Pinpoint the cell where the given text exists, returning its [X, Y] midpoint coordinate. 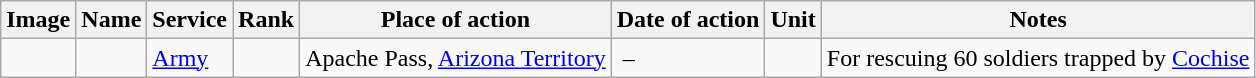
For rescuing 60 soldiers trapped by Cochise [1038, 58]
Place of action [456, 20]
– [688, 58]
Service [190, 20]
Apache Pass, Arizona Territory [456, 58]
Name [112, 20]
Notes [1038, 20]
Unit [793, 20]
Army [190, 58]
Image [38, 20]
Date of action [688, 20]
Rank [266, 20]
